Capture the cell that displays the provided text and extract its [X, Y] central coordinate. 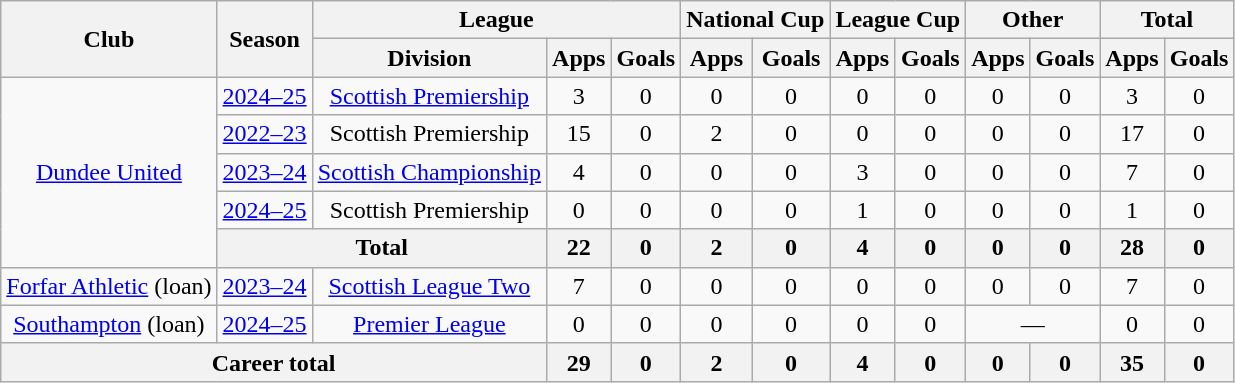
28 [1132, 248]
29 [579, 362]
Scottish Championship [429, 172]
Premier League [429, 324]
Season [264, 39]
Division [429, 58]
17 [1132, 134]
League Cup [898, 20]
Scottish League Two [429, 286]
— [1033, 324]
Other [1033, 20]
Forfar Athletic (loan) [109, 286]
National Cup [756, 20]
Dundee United [109, 172]
35 [1132, 362]
Southampton (loan) [109, 324]
League [496, 20]
Career total [274, 362]
2022–23 [264, 134]
15 [579, 134]
Club [109, 39]
22 [579, 248]
